Extract the (X, Y) coordinate from the center of the cell holding the provided text.  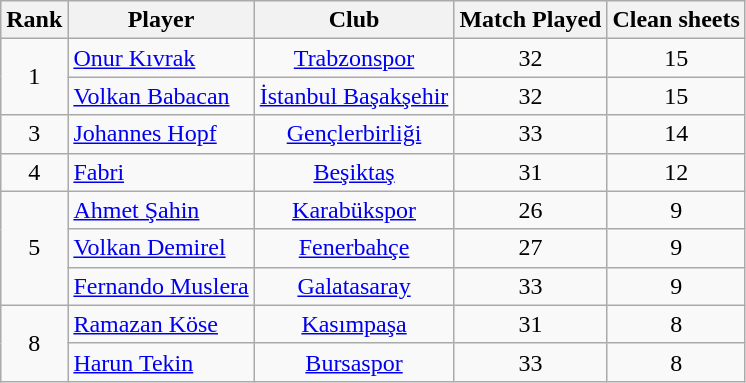
Gençlerbirliği (354, 134)
Rank (34, 20)
Johannes Hopf (161, 134)
Clean sheets (676, 20)
3 (34, 134)
5 (34, 248)
27 (530, 248)
Kasımpaşa (354, 324)
Volkan Demirel (161, 248)
Ramazan Köse (161, 324)
Fernando Muslera (161, 286)
Trabzonspor (354, 58)
Fenerbahçe (354, 248)
Beşiktaş (354, 172)
Ahmet Şahin (161, 210)
İstanbul Başakşehir (354, 96)
14 (676, 134)
Club (354, 20)
Karabükspor (354, 210)
Fabri (161, 172)
Harun Tekin (161, 362)
Bursaspor (354, 362)
4 (34, 172)
26 (530, 210)
Match Played (530, 20)
Galatasaray (354, 286)
Onur Kıvrak (161, 58)
Volkan Babacan (161, 96)
12 (676, 172)
Player (161, 20)
1 (34, 77)
